Determine the [x, y] coordinate at the center of the cell enclosing the given text.  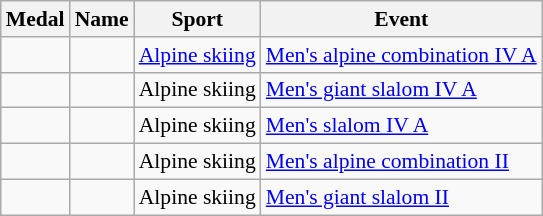
Medal [36, 19]
Men's alpine combination IV A [402, 55]
Event [402, 19]
Name [102, 19]
Men's giant slalom II [402, 197]
Men's alpine combination II [402, 162]
Sport [198, 19]
Men's giant slalom IV A [402, 90]
Men's slalom IV A [402, 126]
